From the cell containing the given text, extract its center point as [X, Y] coordinate. 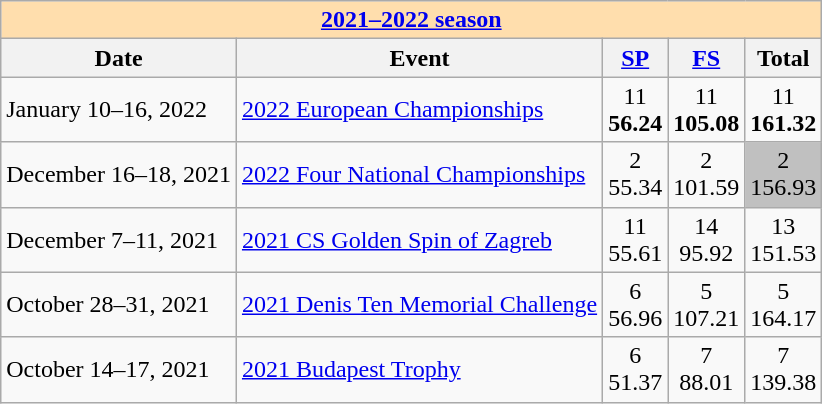
Total [784, 58]
7 139.38 [784, 370]
2022 Four National Championships [419, 174]
SP [636, 58]
11 161.32 [784, 110]
2 55.34 [636, 174]
7 88.01 [706, 370]
December 16–18, 2021 [119, 174]
FS [706, 58]
11 56.24 [636, 110]
2021–2022 season [412, 20]
October 28–31, 2021 [119, 304]
6 56.96 [636, 304]
October 14–17, 2021 [119, 370]
13 151.53 [784, 240]
December 7–11, 2021 [119, 240]
11 105.08 [706, 110]
2021 Denis Ten Memorial Challenge [419, 304]
5 164.17 [784, 304]
January 10–16, 2022 [119, 110]
14 95.92 [706, 240]
6 51.37 [636, 370]
2021 CS Golden Spin of Zagreb [419, 240]
Date [119, 58]
Event [419, 58]
2021 Budapest Trophy [419, 370]
2 101.59 [706, 174]
2 156.93 [784, 174]
5 107.21 [706, 304]
11 55.61 [636, 240]
2022 European Championships [419, 110]
